Return (X, Y) of the center of cell containing provided text 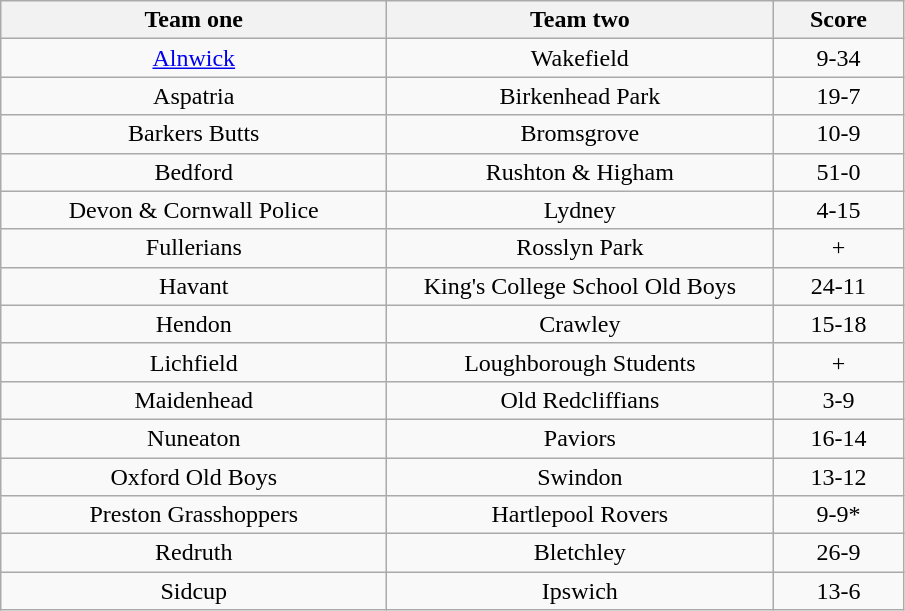
15-18 (838, 324)
Lichfield (194, 362)
Score (838, 20)
Nuneaton (194, 438)
51-0 (838, 172)
Wakefield (580, 58)
26-9 (838, 553)
Devon & Cornwall Police (194, 210)
13-6 (838, 591)
Crawley (580, 324)
Team two (580, 20)
Fullerians (194, 248)
Oxford Old Boys (194, 477)
19-7 (838, 96)
Barkers Butts (194, 134)
24-11 (838, 286)
9-9* (838, 515)
Maidenhead (194, 400)
Bromsgrove (580, 134)
Havant (194, 286)
Preston Grasshoppers (194, 515)
Aspatria (194, 96)
Swindon (580, 477)
10-9 (838, 134)
Alnwick (194, 58)
4-15 (838, 210)
16-14 (838, 438)
Rosslyn Park (580, 248)
Ipswich (580, 591)
Paviors (580, 438)
Bletchley (580, 553)
13-12 (838, 477)
Sidcup (194, 591)
Old Redcliffians (580, 400)
Birkenhead Park (580, 96)
9-34 (838, 58)
Hartlepool Rovers (580, 515)
Lydney (580, 210)
Rushton & Higham (580, 172)
Loughborough Students (580, 362)
King's College School Old Boys (580, 286)
Team one (194, 20)
Hendon (194, 324)
Redruth (194, 553)
3-9 (838, 400)
Bedford (194, 172)
